Output the (x, y) coordinate of the center of the cell containing the given text.  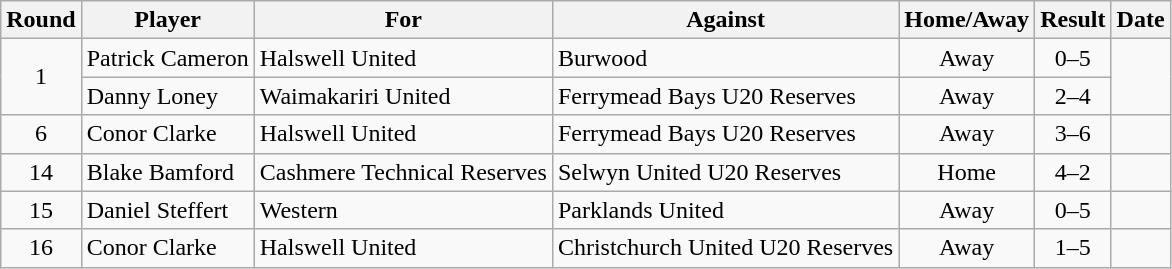
Round (41, 20)
1 (41, 77)
1–5 (1073, 248)
Player (168, 20)
4–2 (1073, 172)
16 (41, 248)
Against (725, 20)
Waimakariri United (403, 96)
Home (967, 172)
Danny Loney (168, 96)
Daniel Steffert (168, 210)
6 (41, 134)
2–4 (1073, 96)
Date (1140, 20)
Cashmere Technical Reserves (403, 172)
3–6 (1073, 134)
Patrick Cameron (168, 58)
Christchurch United U20 Reserves (725, 248)
Home/Away (967, 20)
15 (41, 210)
Western (403, 210)
Burwood (725, 58)
For (403, 20)
Result (1073, 20)
Blake Bamford (168, 172)
14 (41, 172)
Parklands United (725, 210)
Selwyn United U20 Reserves (725, 172)
